Return [x, y] of the center of cell containing provided text 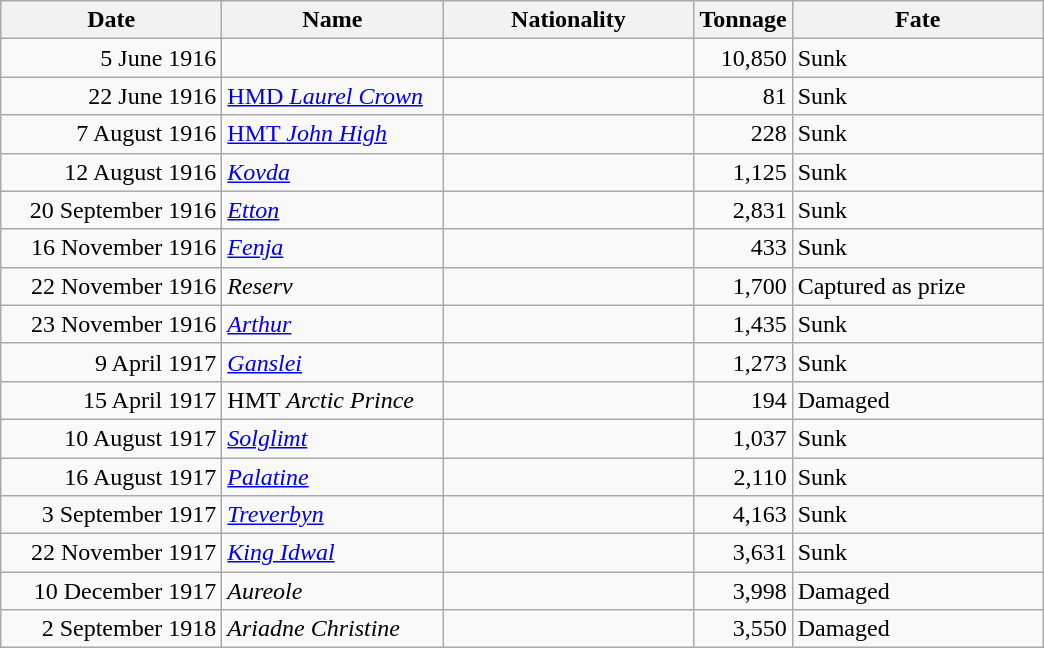
Ariadne Christine [332, 629]
Etton [332, 210]
22 November 1917 [112, 553]
7 August 1916 [112, 134]
194 [743, 400]
2,110 [743, 477]
16 August 1917 [112, 477]
Fate [918, 20]
10 August 1917 [112, 438]
Captured as prize [918, 286]
3,998 [743, 591]
Treverbyn [332, 515]
3,550 [743, 629]
16 November 1916 [112, 248]
228 [743, 134]
Aureole [332, 591]
Date [112, 20]
Name [332, 20]
10 December 1917 [112, 591]
3,631 [743, 553]
HMD Laurel Crown [332, 96]
Reserv [332, 286]
9 April 1917 [112, 362]
23 November 1916 [112, 324]
1,700 [743, 286]
HMT Arctic Prince [332, 400]
Arthur [332, 324]
5 June 1916 [112, 58]
3 September 1917 [112, 515]
1,125 [743, 172]
1,037 [743, 438]
2,831 [743, 210]
Solglimt [332, 438]
22 November 1916 [112, 286]
Tonnage [743, 20]
Palatine [332, 477]
1,435 [743, 324]
10,850 [743, 58]
Fenja [332, 248]
HMT John High [332, 134]
2 September 1918 [112, 629]
81 [743, 96]
King Idwal [332, 553]
Nationality [568, 20]
1,273 [743, 362]
15 April 1917 [112, 400]
Ganslei [332, 362]
Kovda [332, 172]
22 June 1916 [112, 96]
4,163 [743, 515]
20 September 1916 [112, 210]
433 [743, 248]
12 August 1916 [112, 172]
